Locate the cell with the specified text and output its (X, Y) center coordinate. 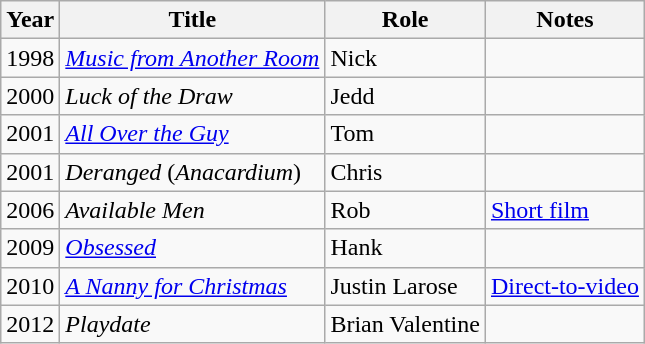
Title (192, 20)
Hank (406, 248)
2012 (30, 324)
Role (406, 20)
Playdate (192, 324)
Jedd (406, 96)
Nick (406, 58)
Notes (564, 20)
Tom (406, 134)
Available Men (192, 210)
2000 (30, 96)
Direct-to-video (564, 286)
Deranged (Anacardium) (192, 172)
Obsessed (192, 248)
Music from Another Room (192, 58)
A Nanny for Christmas (192, 286)
2010 (30, 286)
Year (30, 20)
Justin Larose (406, 286)
Chris (406, 172)
Brian Valentine (406, 324)
Luck of the Draw (192, 96)
Rob (406, 210)
Short film (564, 210)
All Over the Guy (192, 134)
1998 (30, 58)
2006 (30, 210)
2009 (30, 248)
